Pinpoint the cell where the given text exists, returning its [x, y] midpoint coordinate. 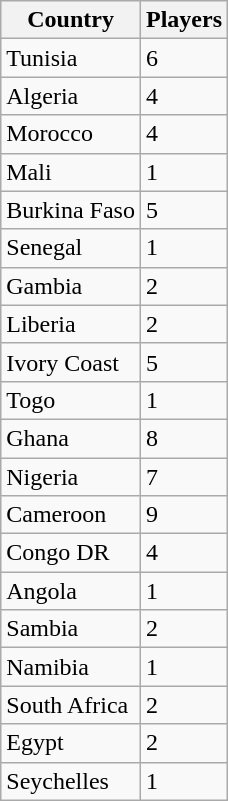
7 [184, 477]
Liberia [71, 324]
Algeria [71, 96]
Senegal [71, 248]
Congo DR [71, 553]
Sambia [71, 629]
Gambia [71, 286]
9 [184, 515]
6 [184, 58]
8 [184, 438]
Tunisia [71, 58]
Players [184, 20]
South Africa [71, 705]
Morocco [71, 134]
Mali [71, 172]
Angola [71, 591]
Egypt [71, 743]
Namibia [71, 667]
Seychelles [71, 781]
Togo [71, 400]
Country [71, 20]
Cameroon [71, 515]
Burkina Faso [71, 210]
Ivory Coast [71, 362]
Ghana [71, 438]
Nigeria [71, 477]
